Find where the given text appears and provide that cell's center as [X, Y] coordinate. 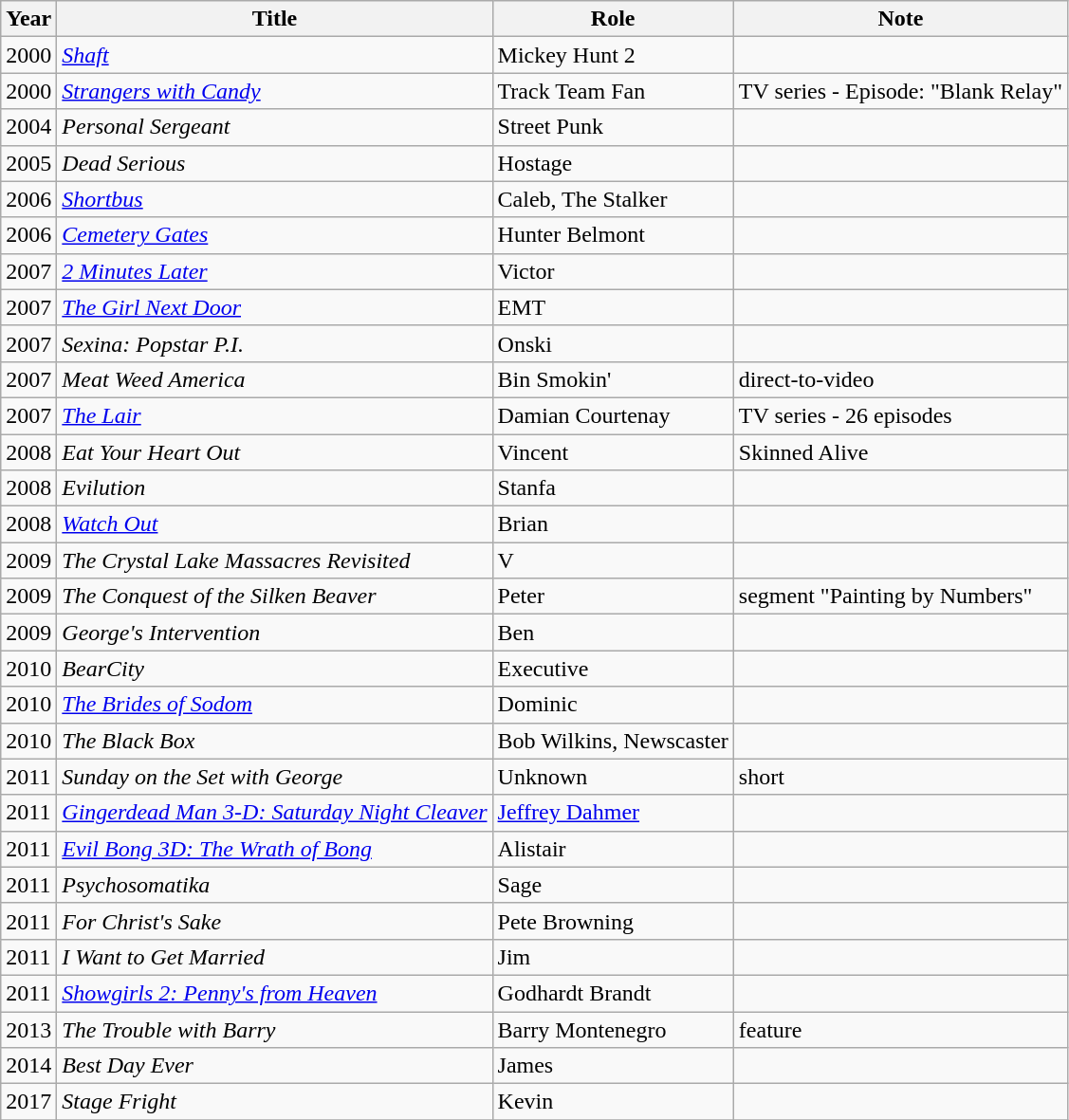
TV series - 26 episodes [900, 415]
Street Punk [613, 127]
Pete Browning [613, 921]
2017 [28, 1102]
The Brides of Sodom [275, 705]
2013 [28, 1029]
TV series - Episode: "Blank Relay" [900, 91]
Best Day Ever [275, 1066]
Cemetery Gates [275, 235]
Meat Weed America [275, 379]
Caleb, The Stalker [613, 199]
Sexina: Popstar P.I. [275, 343]
Ben [613, 633]
Executive [613, 669]
Gingerdead Man 3-D: Saturday Night Cleaver [275, 813]
Sunday on the Set with George [275, 777]
2004 [28, 127]
feature [900, 1029]
The Trouble with Barry [275, 1029]
Personal Sergeant [275, 127]
Onski [613, 343]
short [900, 777]
I Want to Get Married [275, 957]
Unknown [613, 777]
Watch Out [275, 524]
Shortbus [275, 199]
Hunter Belmont [613, 235]
Note [900, 19]
The Crystal Lake Massacres Revisited [275, 560]
Damian Courtenay [613, 415]
Dominic [613, 705]
Eat Your Heart Out [275, 452]
The Conquest of the Silken Beaver [275, 597]
Dead Serious [275, 163]
direct-to-video [900, 379]
Evilution [275, 488]
For Christ's Sake [275, 921]
Sage [613, 885]
Strangers with Candy [275, 91]
Mickey Hunt 2 [613, 55]
The Lair [275, 415]
James [613, 1066]
BearCity [275, 669]
EMT [613, 307]
Barry Montenegro [613, 1029]
Hostage [613, 163]
Alistair [613, 849]
The Girl Next Door [275, 307]
Psychosomatika [275, 885]
Godhardt Brandt [613, 993]
Stage Fright [275, 1102]
Jeffrey Dahmer [613, 813]
2005 [28, 163]
Vincent [613, 452]
Bob Wilkins, Newscaster [613, 741]
segment "Painting by Numbers" [900, 597]
2 Minutes Later [275, 271]
Stanfa [613, 488]
Role [613, 19]
Kevin [613, 1102]
Skinned Alive [900, 452]
Evil Bong 3D: The Wrath of Bong [275, 849]
Jim [613, 957]
Peter [613, 597]
Shaft [275, 55]
Victor [613, 271]
V [613, 560]
Year [28, 19]
Bin Smokin' [613, 379]
Showgirls 2: Penny's from Heaven [275, 993]
The Black Box [275, 741]
Title [275, 19]
Track Team Fan [613, 91]
George's Intervention [275, 633]
2014 [28, 1066]
Brian [613, 524]
